Search for the cell housing the specified text and yield its (X, Y) center coordinate. 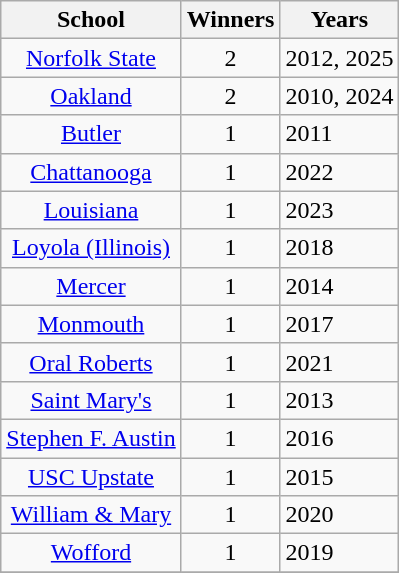
Louisiana (91, 210)
Mercer (91, 286)
William & Mary (91, 515)
School (91, 20)
2017 (340, 324)
Winners (230, 20)
Stephen F. Austin (91, 438)
Loyola (Illinois) (91, 248)
Wofford (91, 553)
2019 (340, 553)
2013 (340, 400)
Oral Roberts (91, 362)
2010, 2024 (340, 96)
Years (340, 20)
2022 (340, 172)
2011 (340, 134)
2016 (340, 438)
2023 (340, 210)
Saint Mary's (91, 400)
2020 (340, 515)
2015 (340, 477)
2012, 2025 (340, 58)
2014 (340, 286)
Butler (91, 134)
Chattanooga (91, 172)
2018 (340, 248)
USC Upstate (91, 477)
Oakland (91, 96)
Norfolk State (91, 58)
2021 (340, 362)
Monmouth (91, 324)
